Locate the cell with the specified text and output its (X, Y) center coordinate. 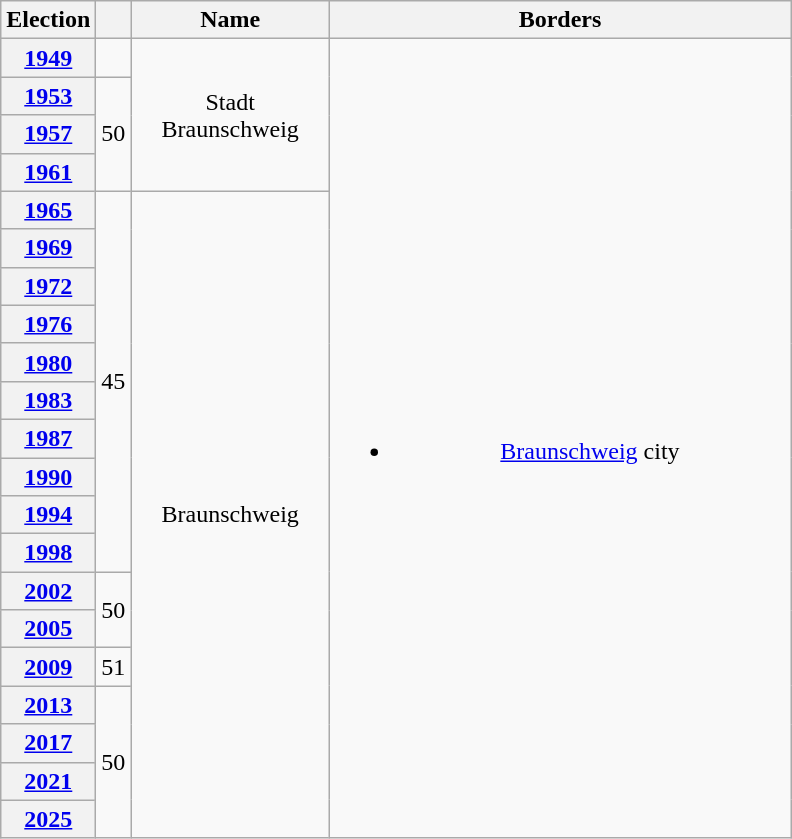
2002 (48, 591)
1990 (48, 477)
Borders (560, 20)
51 (114, 667)
Braunschweig city (560, 438)
45 (114, 382)
2013 (48, 705)
1983 (48, 400)
2017 (48, 743)
2021 (48, 781)
Election (48, 20)
Braunschweig (230, 514)
1949 (48, 58)
1969 (48, 248)
1976 (48, 324)
1998 (48, 553)
Stadt Braunschweig (230, 115)
1980 (48, 362)
1994 (48, 515)
1957 (48, 134)
1987 (48, 438)
1972 (48, 286)
2009 (48, 667)
1965 (48, 210)
Name (230, 20)
2025 (48, 819)
1953 (48, 96)
2005 (48, 629)
1961 (48, 172)
